From the cell containing the given text, extract its center point as [X, Y] coordinate. 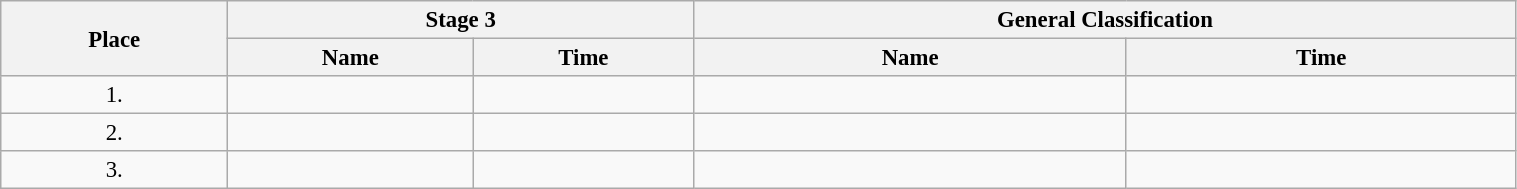
Stage 3 [461, 20]
General Classification [1105, 20]
Place [114, 38]
1. [114, 95]
2. [114, 133]
3. [114, 170]
